Return [x, y] of the center of cell containing provided text 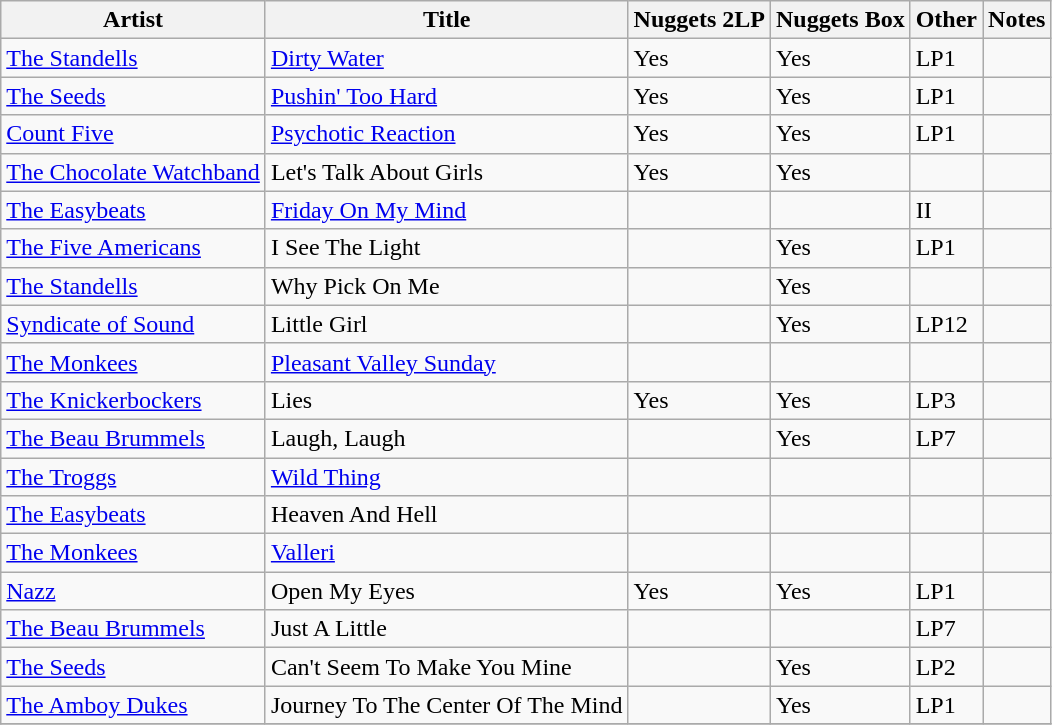
Nuggets 2LP [699, 20]
Nuggets Box [840, 20]
LP3 [946, 400]
Little Girl [446, 324]
Open My Eyes [446, 591]
Other [946, 20]
I See The Light [446, 248]
Psychotic Reaction [446, 134]
Artist [134, 20]
Count Five [134, 134]
Title [446, 20]
Why Pick On Me [446, 286]
Syndicate of Sound [134, 324]
Can't Seem To Make You Mine [446, 667]
Nazz [134, 591]
II [946, 210]
Dirty Water [446, 58]
Wild Thing [446, 477]
The Knickerbockers [134, 400]
The Five Americans [134, 248]
Lies [446, 400]
Laugh, Laugh [446, 438]
Notes [1017, 20]
The Amboy Dukes [134, 705]
Pleasant Valley Sunday [446, 362]
LP2 [946, 667]
The Chocolate Watchband [134, 172]
Heaven And Hell [446, 515]
Friday On My Mind [446, 210]
Let's Talk About Girls [446, 172]
Just A Little [446, 629]
Journey To The Center Of The Mind [446, 705]
The Troggs [134, 477]
LP12 [946, 324]
Valleri [446, 553]
Pushin' Too Hard [446, 96]
